Pinpoint the cell where the given text exists, returning its [X, Y] midpoint coordinate. 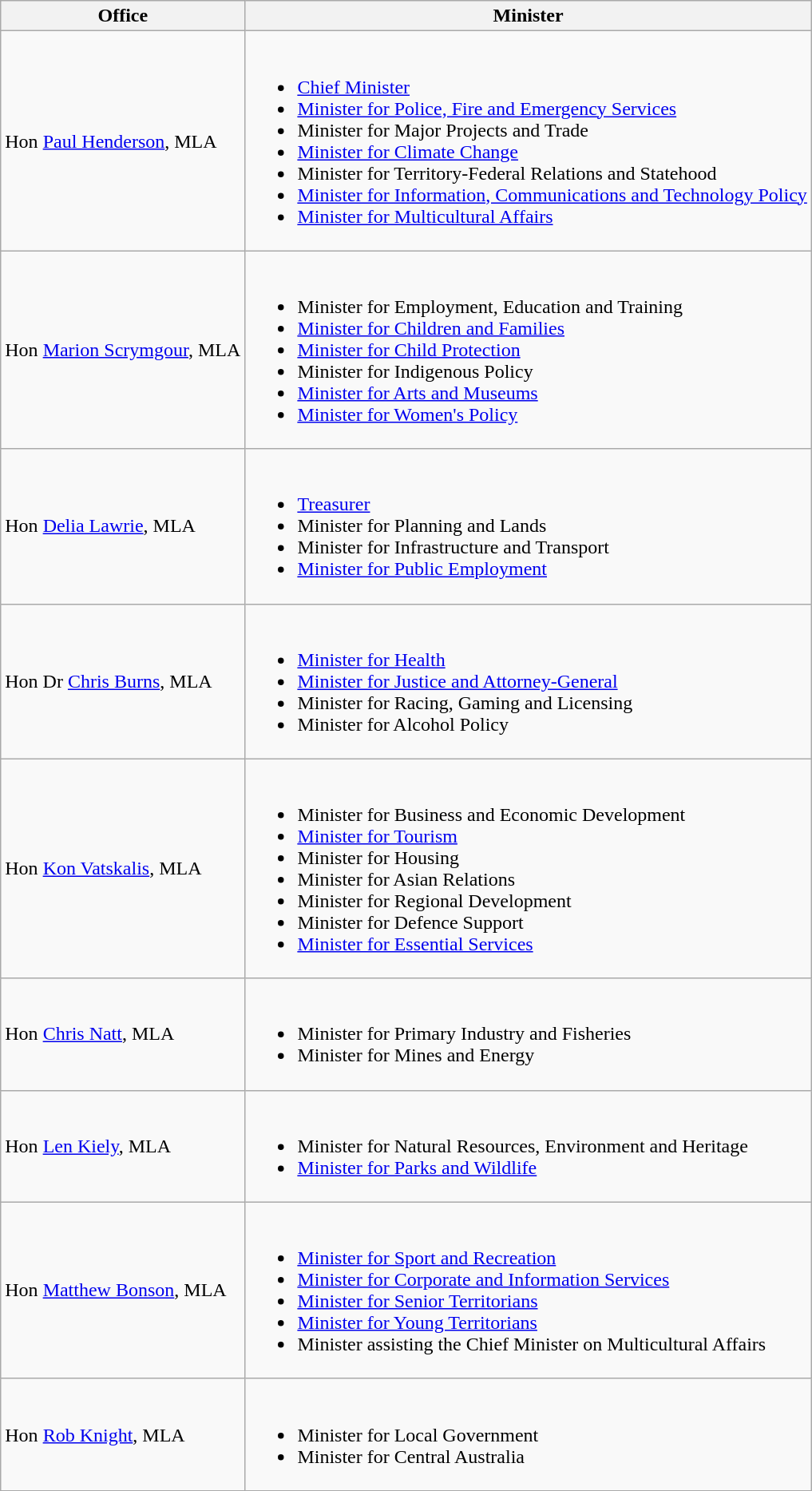
Minister for HealthMinister for Justice and Attorney-GeneralMinister for Racing, Gaming and LicensingMinister for Alcohol Policy [529, 681]
Hon Delia Lawrie, MLA [123, 526]
Hon Marion Scrymgour, MLA [123, 350]
Minister for Primary Industry and FisheriesMinister for Mines and Energy [529, 1034]
Hon Len Kiely, MLA [123, 1146]
Minister for Natural Resources, Environment and HeritageMinister for Parks and Wildlife [529, 1146]
Hon Dr Chris Burns, MLA [123, 681]
Hon Rob Knight, MLA [123, 1434]
Minister for Local GovernmentMinister for Central Australia [529, 1434]
Hon Paul Henderson, MLA [123, 141]
Office [123, 16]
Hon Kon Vatskalis, MLA [123, 869]
Hon Chris Natt, MLA [123, 1034]
TreasurerMinister for Planning and LandsMinister for Infrastructure and TransportMinister for Public Employment [529, 526]
Hon Matthew Bonson, MLA [123, 1291]
Minister [529, 16]
